From the cell containing the given text, extract its center point as (X, Y) coordinate. 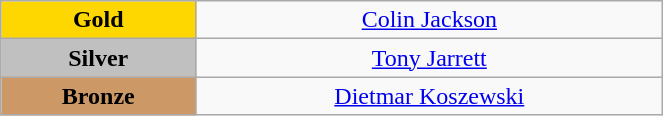
Dietmar Koszewski (430, 96)
Gold (98, 20)
Colin Jackson (430, 20)
Bronze (98, 96)
Tony Jarrett (430, 58)
Silver (98, 58)
